Provide the (x, y) coordinate of the cell's center where the given text is located.  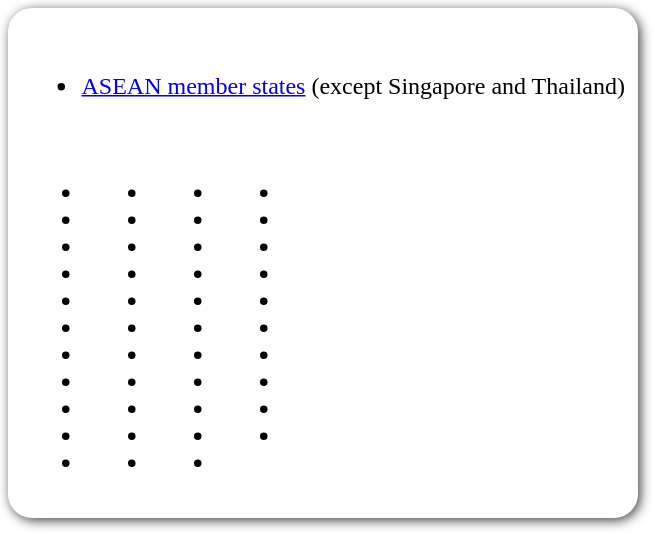
ASEAN member states (except Singapore and Thailand) (323, 263)
